Find where the given text appears and provide that cell's center as (x, y) coordinate. 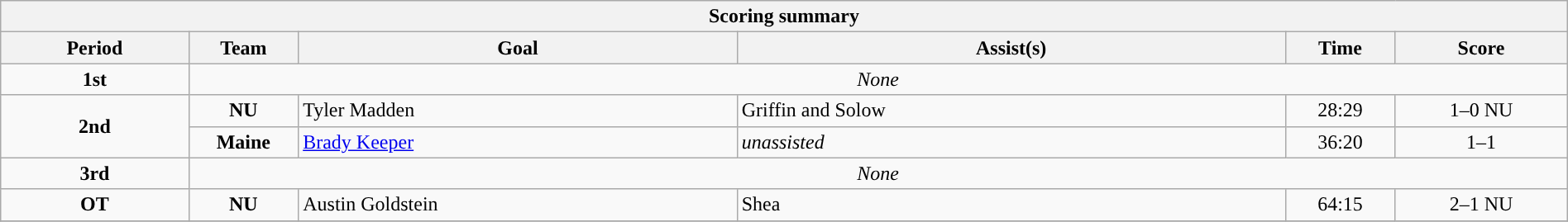
3rd (94, 173)
Assist(s) (1011, 48)
unassisted (1011, 142)
Time (1340, 48)
OT (94, 205)
Brady Keeper (518, 142)
Maine (243, 142)
1–0 NU (1481, 111)
2–1 NU (1481, 205)
Griffin and Solow (1011, 111)
2nd (94, 126)
Tyler Madden (518, 111)
Shea (1011, 205)
Period (94, 48)
28:29 (1340, 111)
Goal (518, 48)
36:20 (1340, 142)
1–1 (1481, 142)
Scoring summary (784, 17)
Austin Goldstein (518, 205)
64:15 (1340, 205)
Team (243, 48)
Score (1481, 48)
1st (94, 79)
